Output the [X, Y] coordinate of the center of the cell containing the given text.  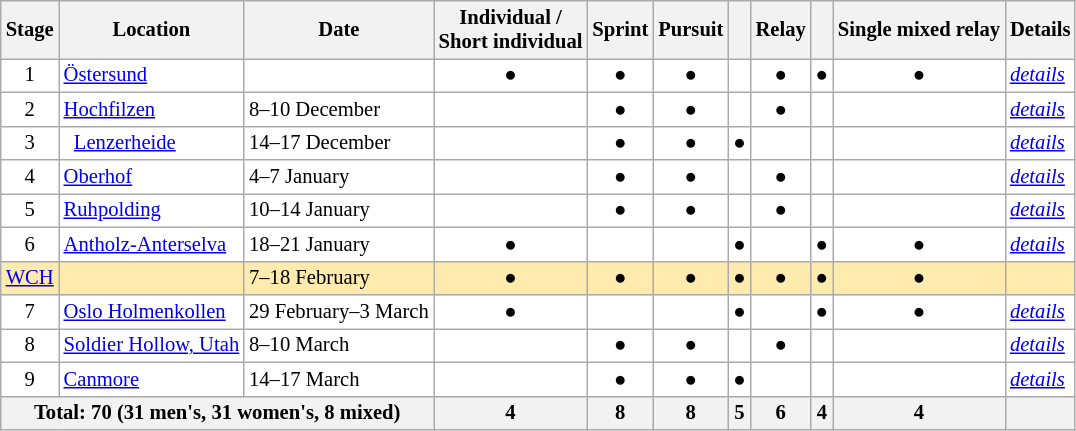
8–10 December [339, 109]
Hochfilzen [152, 109]
Location [152, 29]
18–21 January [339, 244]
10–14 January [339, 210]
8–10 March [339, 345]
Sprint [620, 29]
Date [339, 29]
7 [30, 311]
Soldier Hollow, Utah [152, 345]
Relay [781, 29]
Pursuit [690, 29]
14–17 March [339, 379]
Antholz-Anterselva [152, 244]
14–17 December [339, 143]
Ruhpolding [152, 210]
1 [30, 75]
29 February–3 March [339, 311]
9 [30, 379]
Oberhof [152, 177]
Östersund [152, 75]
2 [30, 109]
Individual /Short individual [511, 29]
3 [30, 143]
WCH [30, 278]
7–18 February [339, 278]
4–7 January [339, 177]
Oslo Holmenkollen [152, 311]
Details [1040, 29]
Single mixed relay [919, 29]
Total: 70 (31 men's, 31 women's, 8 mixed) [218, 413]
Canmore [152, 379]
Stage [30, 29]
Lenzerheide [152, 143]
